Return the [x, y] coordinate for the center point of the cell that contains the specified text.  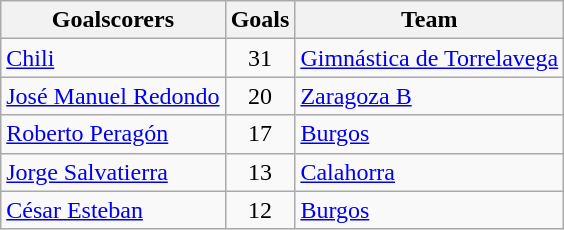
Gimnástica de Torrelavega [430, 58]
20 [260, 96]
Roberto Peragón [113, 134]
Jorge Salvatierra [113, 172]
17 [260, 134]
José Manuel Redondo [113, 96]
Calahorra [430, 172]
12 [260, 210]
13 [260, 172]
Team [430, 20]
Zaragoza B [430, 96]
31 [260, 58]
Goalscorers [113, 20]
César Esteban [113, 210]
Chili [113, 58]
Goals [260, 20]
